Scan for the cell matching the given text and deliver its (x, y) coordinate at center. 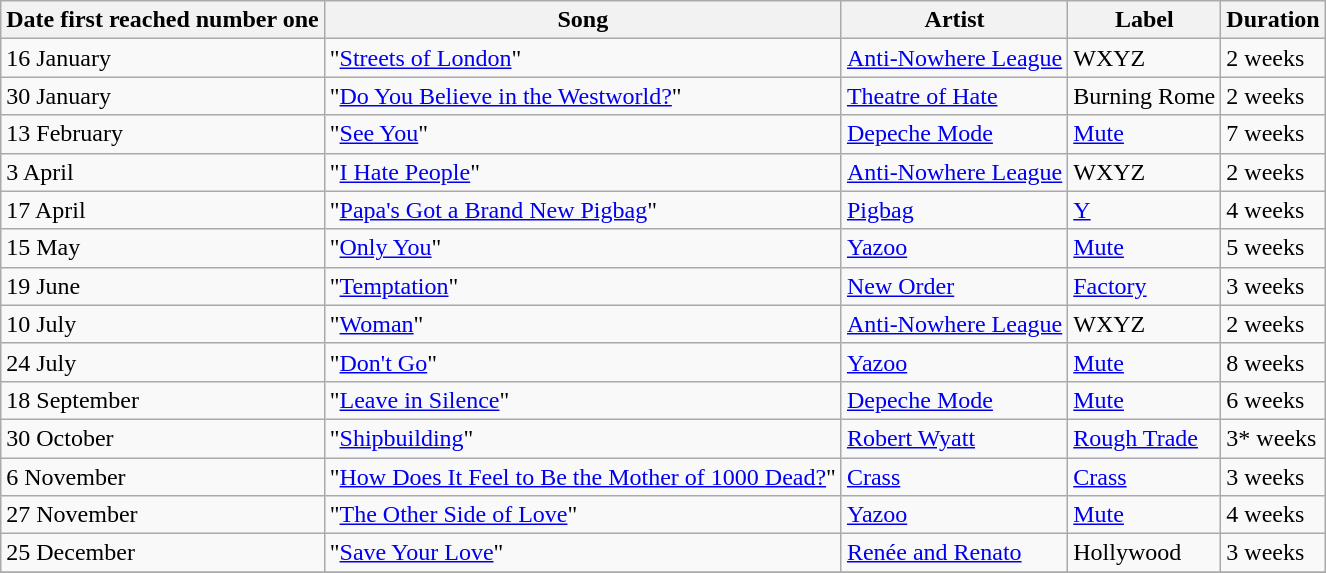
"Papa's Got a Brand New Pigbag" (582, 210)
30 January (162, 96)
Label (1144, 20)
6 weeks (1273, 400)
"How Does It Feel to Be the Mother of 1000 Dead?" (582, 477)
5 weeks (1273, 248)
"The Other Side of Love" (582, 515)
10 July (162, 324)
"See You" (582, 134)
"Temptation" (582, 286)
25 December (162, 553)
Artist (954, 20)
"Shipbuilding" (582, 438)
Theatre of Hate (954, 96)
24 July (162, 362)
7 weeks (1273, 134)
19 June (162, 286)
18 September (162, 400)
3* weeks (1273, 438)
Robert Wyatt (954, 438)
Renée and Renato (954, 553)
"Don't Go" (582, 362)
"Woman" (582, 324)
13 February (162, 134)
15 May (162, 248)
"Streets of London" (582, 58)
Factory (1144, 286)
Duration (1273, 20)
Song (582, 20)
"Only You" (582, 248)
"Leave in Silence" (582, 400)
6 November (162, 477)
New Order (954, 286)
Y (1144, 210)
"I Hate People" (582, 172)
30 October (162, 438)
3 April (162, 172)
27 November (162, 515)
Hollywood (1144, 553)
"Do You Believe in the Westworld?" (582, 96)
Burning Rome (1144, 96)
16 January (162, 58)
Rough Trade (1144, 438)
"Save Your Love" (582, 553)
8 weeks (1273, 362)
Pigbag (954, 210)
17 April (162, 210)
Date first reached number one (162, 20)
